Output the [X, Y] coordinate of the center of the cell containing the given text.  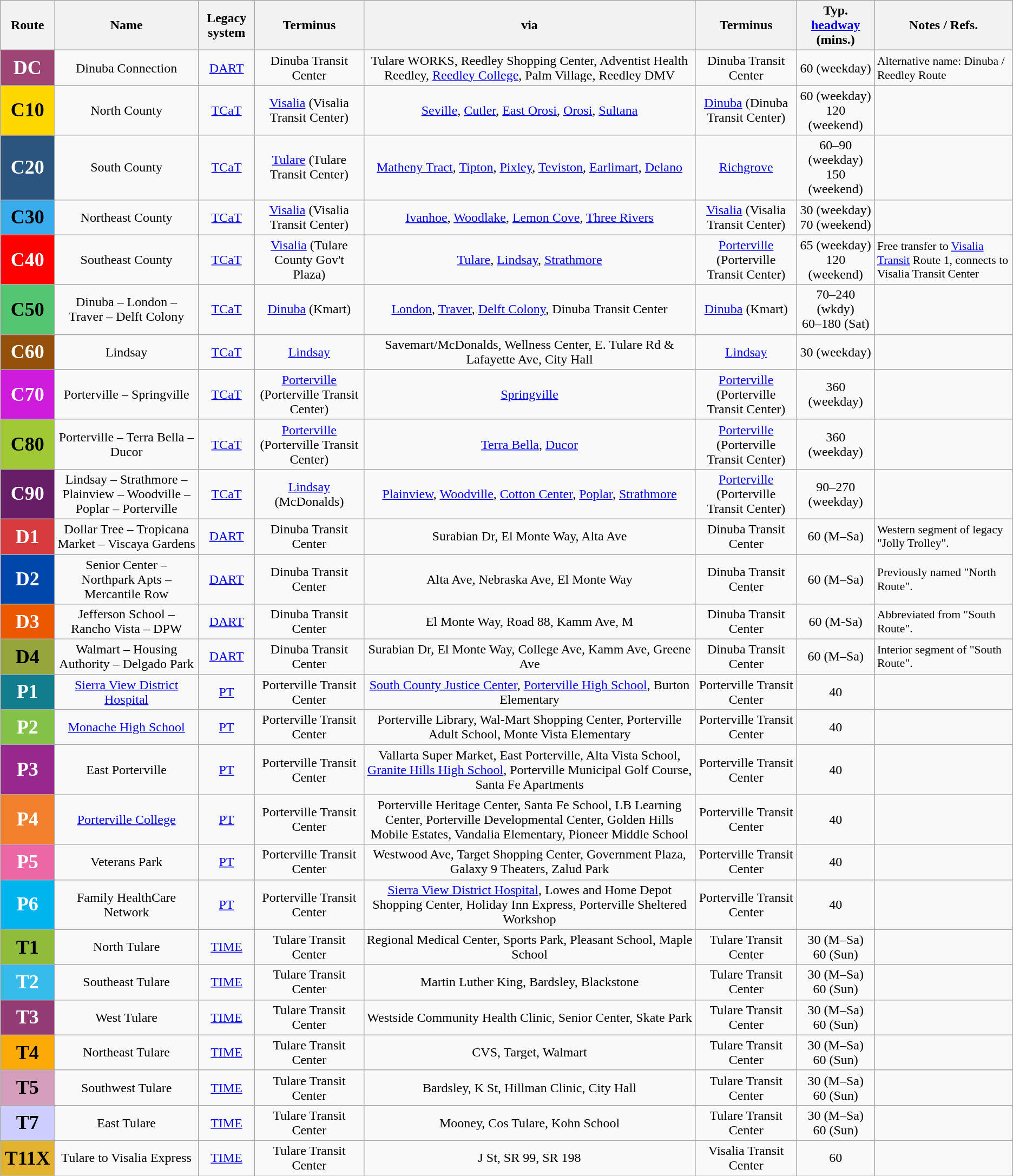
Legacy system [227, 25]
C70 [28, 394]
Regional Medical Center, Sports Park, Pleasant School, Maple School [529, 947]
C40 [28, 260]
Savemart/McDonalds, Wellness Center, E. Tulare Rd & Lafayette Ave, City Hall [529, 352]
60–90 (weekday)150 (weekend) [836, 168]
60 (weekday) [836, 68]
Ivanhoe, Woodlake, Lemon Cove, Three Rivers [529, 217]
T11X [28, 1158]
Mooney, Cos Tulare, Kohn School [529, 1123]
London, Traver, Delft Colony, Dinuba Transit Center [529, 309]
Dinuba Connection [127, 68]
El Monte Way, Road 88, Kamm Ave, M [529, 622]
Surabian Dr, El Monte Way, Alta Ave [529, 537]
Southwest Tulare [127, 1087]
Surabian Dr, El Monte Way, College Ave, Kamm Ave, Greene Ave [529, 657]
Interior segment of "South Route". [944, 657]
90–270 (weekday) [836, 494]
Richgrove [746, 168]
Porterville College [127, 820]
Westside Community Health Clinic, Senior Center, Skate Park [529, 1017]
T3 [28, 1017]
Dollar Tree – Tropicana Market – Viscaya Gardens [127, 537]
C60 [28, 352]
Alternative name: Dinuba / Reedley Route [944, 68]
Lindsay (McDonalds) [310, 494]
P3 [28, 770]
West Tulare [127, 1017]
DC [28, 68]
C20 [28, 168]
60 [836, 1158]
Family HealthCare Network [127, 904]
South County Justice Center, Porterville High School, Burton Elementary [529, 692]
Matheny Tract, Tipton, Pixley, Teviston, Earlimart, Delano [529, 168]
65 (weekday)120 (weekend) [836, 260]
C30 [28, 217]
Terra Bella, Ducor [529, 444]
Northeast County [127, 217]
Senior Center – Northpark Apts – Mercantile Row [127, 579]
Monache High School [127, 727]
P1 [28, 692]
Westwood Ave, Target Shopping Center, Government Plaza, Galaxy 9 Theaters, Zalud Park [529, 862]
Typ. headway (mins.) [836, 25]
J St, SR 99, SR 198 [529, 1158]
Visalia Transit Center [746, 1158]
T7 [28, 1123]
Tulare, Lindsay, Strathmore [529, 260]
30 (weekday) [836, 352]
Previously named "North Route". [944, 579]
P5 [28, 862]
Southeast County [127, 260]
South County [127, 168]
Sierra View District Hospital [127, 692]
D3 [28, 622]
Porterville – Terra Bella – Ducor [127, 444]
T2 [28, 982]
North County [127, 110]
Vallarta Super Market, East Porterville, Alta Vista School, Granite Hills High School, Porterville Municipal Golf Course, Santa Fe Apartments [529, 770]
Dinuba (Dinuba Transit Center) [746, 110]
Walmart – Housing Authority – Delgado Park [127, 657]
Western segment of legacy "Jolly Trolley". [944, 537]
D2 [28, 579]
C10 [28, 110]
P4 [28, 820]
T1 [28, 947]
Tulare to Visalia Express [127, 1158]
T4 [28, 1053]
Martin Luther King, Bardsley, Blackstone [529, 982]
Visalia (Tulare County Gov't Plaza) [310, 260]
Sierra View District Hospital, Lowes and Home Depot Shopping Center, Holiday Inn Express, Porterville Sheltered Workshop [529, 904]
Free transfer to Visalia Transit Route 1, connects to Visalia Transit Center [944, 260]
Lindsay – Strathmore – Plainview – Woodville – Poplar – Porterville [127, 494]
CVS, Target, Walmart [529, 1053]
Seville, Cutler, East Orosi, Orosi, Sultana [529, 110]
70–240 (wkdy)60–180 (Sat) [836, 309]
60 (weekday)120 (weekend) [836, 110]
Porterville Library, Wal-Mart Shopping Center, Porterville Adult School, Monte Vista Elementary [529, 727]
Alta Ave, Nebraska Ave, El Monte Way [529, 579]
East Tulare [127, 1123]
East Porterville [127, 770]
Springville [529, 394]
P2 [28, 727]
D1 [28, 537]
Bardsley, K St, Hillman Clinic, City Hall [529, 1087]
via [529, 25]
Dinuba – London – Traver – Delft Colony [127, 309]
P6 [28, 904]
C80 [28, 444]
Plainview, Woodville, Cotton Center, Poplar, Strathmore [529, 494]
C90 [28, 494]
Veterans Park [127, 862]
30 (weekday)70 (weekend) [836, 217]
D4 [28, 657]
60 (M-Sa) [836, 622]
North Tulare [127, 947]
Notes / Refs. [944, 25]
Route [28, 25]
Porterville – Springville [127, 394]
Abbreviated from "South Route". [944, 622]
T5 [28, 1087]
Tulare WORKS, Reedley Shopping Center, Adventist Health Reedley, Reedley College, Palm Village, Reedley DMV [529, 68]
Southeast Tulare [127, 982]
C50 [28, 309]
Jefferson School – Rancho Vista – DPW [127, 622]
Northeast Tulare [127, 1053]
Tulare (Tulare Transit Center) [310, 168]
Name [127, 25]
